Provide the (X, Y) coordinate of the cell's center where the given text is located.  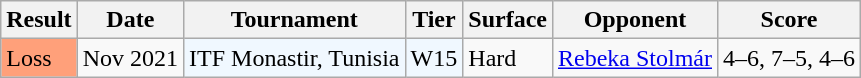
Opponent (634, 20)
Date (130, 20)
Tournament (294, 20)
Result (39, 20)
W15 (434, 58)
Tier (434, 20)
Surface (508, 20)
4–6, 7–5, 4–6 (790, 58)
Hard (508, 58)
ITF Monastir, Tunisia (294, 58)
Score (790, 20)
Rebeka Stolmár (634, 58)
Nov 2021 (130, 58)
Loss (39, 58)
